From the cell containing the given text, extract its center point as (x, y) coordinate. 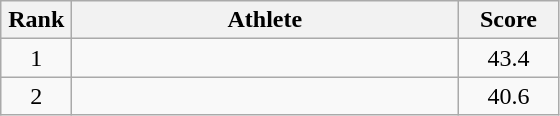
2 (36, 96)
40.6 (508, 96)
Rank (36, 20)
Athlete (265, 20)
43.4 (508, 58)
Score (508, 20)
1 (36, 58)
